Extract the (X, Y) coordinate from the center of the cell holding the provided text.  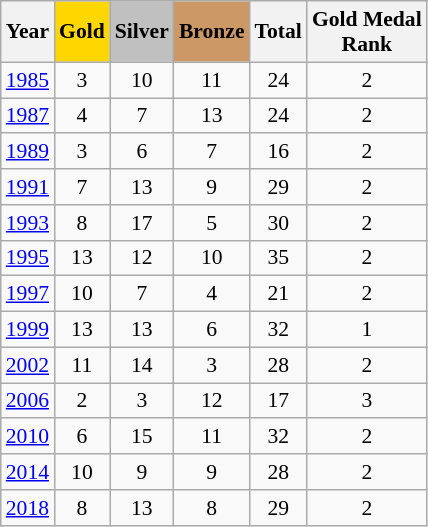
Gold Medal Rank (367, 32)
1999 (28, 330)
1 (367, 330)
15 (142, 437)
35 (278, 258)
1989 (28, 152)
1987 (28, 116)
Silver (142, 32)
2018 (28, 508)
1995 (28, 258)
1985 (28, 80)
5 (212, 223)
2014 (28, 472)
2006 (28, 401)
14 (142, 365)
30 (278, 223)
2010 (28, 437)
1991 (28, 187)
1997 (28, 294)
2002 (28, 365)
21 (278, 294)
Total (278, 32)
Gold (82, 32)
16 (278, 152)
1993 (28, 223)
Year (28, 32)
Bronze (212, 32)
